Determine the (x, y) coordinate at the center of the cell enclosing the given text.  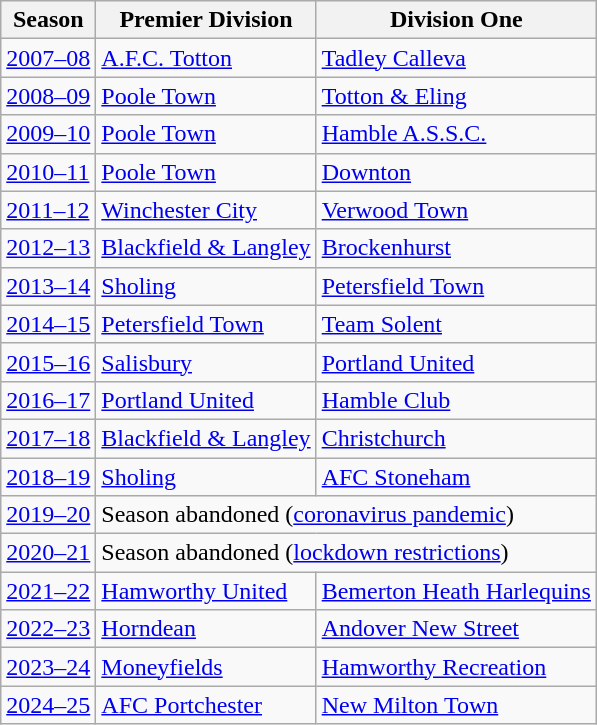
Salisbury (206, 362)
Moneyfields (206, 667)
Hamworthy United (206, 591)
Team Solent (456, 324)
2013–14 (48, 286)
2012–13 (48, 248)
2024–25 (48, 705)
2009–10 (48, 134)
Season abandoned (coronavirus pandemic) (346, 515)
Division One (456, 20)
2021–22 (48, 591)
2016–17 (48, 400)
Brockenhurst (456, 248)
Verwood Town (456, 210)
Totton & Eling (456, 96)
2011–12 (48, 210)
AFC Portchester (206, 705)
Winchester City (206, 210)
Horndean (206, 629)
Season abandoned (lockdown restrictions) (346, 553)
2007–08 (48, 58)
2010–11 (48, 172)
Christchurch (456, 438)
Downton (456, 172)
2019–20 (48, 515)
2017–18 (48, 438)
Hamble Club (456, 400)
2015–16 (48, 362)
Premier Division (206, 20)
2023–24 (48, 667)
Tadley Calleva (456, 58)
2014–15 (48, 324)
2020–21 (48, 553)
Season (48, 20)
2018–19 (48, 477)
AFC Stoneham (456, 477)
Andover New Street (456, 629)
2008–09 (48, 96)
2022–23 (48, 629)
A.F.C. Totton (206, 58)
Hamworthy Recreation (456, 667)
Bemerton Heath Harlequins (456, 591)
Hamble A.S.S.C. (456, 134)
New Milton Town (456, 705)
